Detect which cell encompasses the target text, then output its (X, Y) center coordinate. 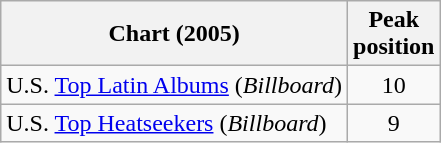
U.S. Top Latin Albums (Billboard) (174, 85)
Chart (2005) (174, 34)
U.S. Top Heatseekers (Billboard) (174, 123)
10 (394, 85)
Peakposition (394, 34)
9 (394, 123)
